Locate the cell with the specified text and output its (x, y) center coordinate. 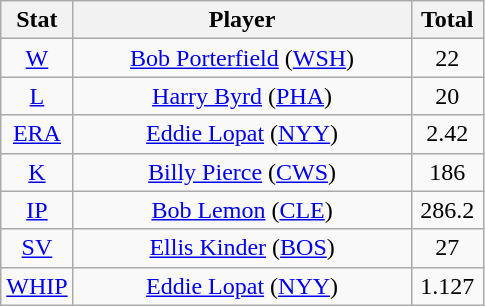
Bob Porterfield (WSH) (242, 58)
ERA (37, 134)
2.42 (447, 134)
27 (447, 248)
20 (447, 96)
SV (37, 248)
L (37, 96)
WHIP (37, 286)
K (37, 172)
Billy Pierce (CWS) (242, 172)
186 (447, 172)
Bob Lemon (CLE) (242, 210)
Player (242, 20)
IP (37, 210)
Ellis Kinder (BOS) (242, 248)
286.2 (447, 210)
Stat (37, 20)
W (37, 58)
1.127 (447, 286)
22 (447, 58)
Total (447, 20)
Harry Byrd (PHA) (242, 96)
